Find where the given text appears and provide that cell's center as (x, y) coordinate. 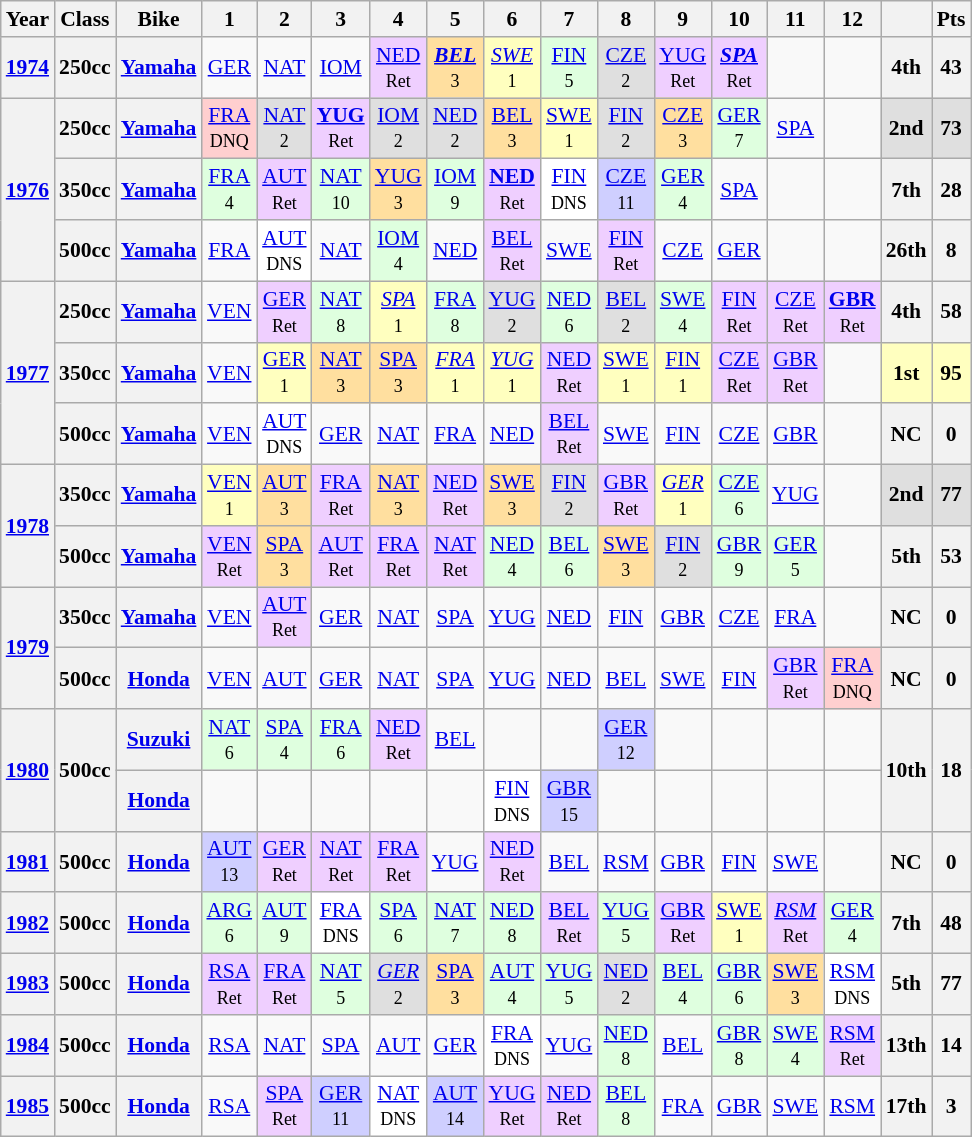
SPA4 (284, 740)
GER11 (341, 1106)
13th (906, 1046)
GER5 (796, 556)
VENRet (229, 556)
5 (456, 19)
AUT3 (284, 496)
GER2 (398, 984)
IOM2 (398, 128)
11 (796, 19)
AUT9 (284, 924)
GER7 (739, 128)
GBR15 (568, 800)
NED4 (512, 556)
NAT2 (284, 128)
1974 (28, 68)
GBR6 (739, 984)
12 (852, 19)
95 (952, 372)
26th (906, 250)
RSMDNS (852, 984)
FRA8 (456, 312)
1979 (28, 648)
1976 (28, 190)
53 (952, 556)
1 (229, 19)
Year (28, 19)
Suzuki (159, 740)
IOM4 (398, 250)
48 (952, 924)
RSARet (229, 984)
BEL8 (626, 1106)
18 (952, 770)
1982 (28, 924)
4 (398, 19)
Class (85, 19)
AUT14 (456, 1106)
58 (952, 312)
NAT5 (341, 984)
YUG2 (512, 312)
FIN5 (568, 68)
NAT10 (341, 190)
2 (284, 19)
1983 (28, 984)
9 (682, 19)
17th (906, 1106)
FRA1 (456, 372)
FRA6 (341, 740)
BEL4 (682, 984)
CZE11 (626, 190)
VEN1 (229, 496)
IOM9 (456, 190)
BEL2 (626, 312)
NAT8 (341, 312)
FRA4 (229, 190)
AUT4 (512, 984)
AUT13 (229, 862)
BEL6 (568, 556)
CZE3 (682, 128)
FIN1 (682, 372)
NATDNS (398, 1106)
ARG6 (229, 924)
73 (952, 128)
CZE6 (739, 496)
YUG1 (512, 372)
SPA1 (398, 312)
1981 (28, 862)
YUG3 (398, 190)
7 (568, 19)
NED6 (568, 312)
GER12 (626, 740)
1985 (28, 1106)
1984 (28, 1046)
10 (739, 19)
GBR8 (739, 1046)
14 (952, 1046)
SPA6 (398, 924)
1st (906, 372)
Pts (952, 19)
43 (952, 68)
6 (512, 19)
CZE2 (626, 68)
GBR9 (739, 556)
28 (952, 190)
1977 (28, 372)
1978 (28, 526)
NAT6 (229, 740)
IOM (341, 68)
10th (906, 770)
1980 (28, 770)
NAT7 (456, 924)
Bike (159, 19)
